Return [x, y] of the center of cell containing provided text 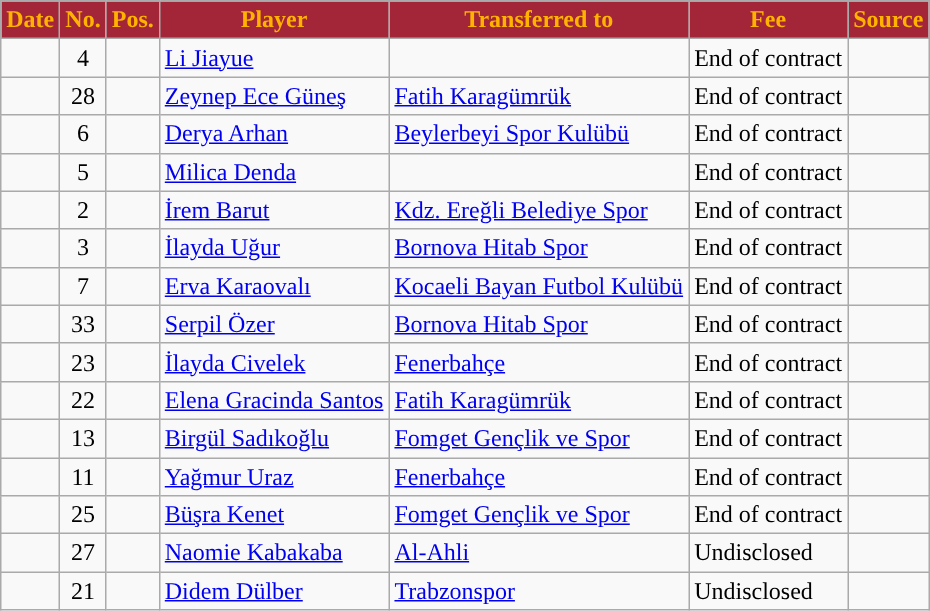
Trabzonspor [539, 591]
Beylerbeyi Spor Kulübü [539, 134]
2 [83, 210]
21 [83, 591]
Player [274, 20]
Serpil Özer [274, 324]
Kdz. Ereğli Belediye Spor [539, 210]
Milica Denda [274, 172]
No. [83, 20]
İlayda Uğur [274, 248]
Pos. [132, 20]
Yağmur Uraz [274, 477]
Kocaeli Bayan Futbol Kulübü [539, 286]
6 [83, 134]
25 [83, 515]
Büşra Kenet [274, 515]
Naomie Kabakaba [274, 553]
Source [888, 20]
13 [83, 438]
22 [83, 400]
27 [83, 553]
Zeynep Ece Güneş [274, 96]
11 [83, 477]
Fee [768, 20]
23 [83, 362]
Erva Karaovalı [274, 286]
3 [83, 248]
28 [83, 96]
Li Jiayue [274, 58]
33 [83, 324]
Didem Dülber [274, 591]
Elena Gracinda Santos [274, 400]
Derya Arhan [274, 134]
Al-Ahli [539, 553]
İrem Barut [274, 210]
Birgül Sadıkoğlu [274, 438]
Date [30, 20]
4 [83, 58]
Transferred to [539, 20]
İlayda Civelek [274, 362]
5 [83, 172]
7 [83, 286]
